Extract the [X, Y] coordinate from the center of the cell holding the provided text.  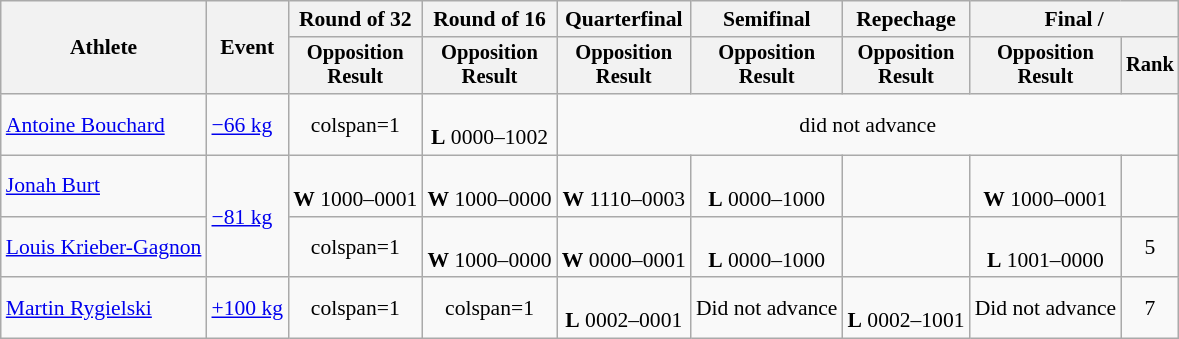
Final / [1074, 19]
Martin Rygielski [104, 308]
Louis Krieber-Gagnon [104, 248]
L 0000–1002 [489, 124]
Event [247, 48]
−66 kg [247, 124]
Semifinal [767, 19]
−81 kg [247, 217]
L 1001–0000 [1046, 248]
5 [1150, 248]
Jonah Burt [104, 186]
W 1110–0003 [624, 186]
7 [1150, 308]
Round of 32 [355, 19]
Antoine Bouchard [104, 124]
L 0002–0001 [624, 308]
Round of 16 [489, 19]
+100 kg [247, 308]
Repechage [906, 19]
W 0000–0001 [624, 248]
did not advance [868, 124]
L 0002–1001 [906, 308]
Rank [1150, 66]
Athlete [104, 48]
Quarterfinal [624, 19]
